Provide the (X, Y) coordinate of the cell's center where the given text is located.  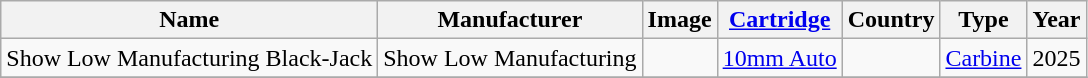
Image (680, 20)
Show Low Manufacturing (510, 58)
Cartridge (780, 20)
2025 (1056, 58)
Manufacturer (510, 20)
Type (984, 20)
Carbine (984, 58)
Year (1056, 20)
Country (891, 20)
10mm Auto (780, 58)
Name (190, 20)
Show Low Manufacturing Black-Jack (190, 58)
